Extract the (X, Y) coordinate from the center of the cell holding the provided text.  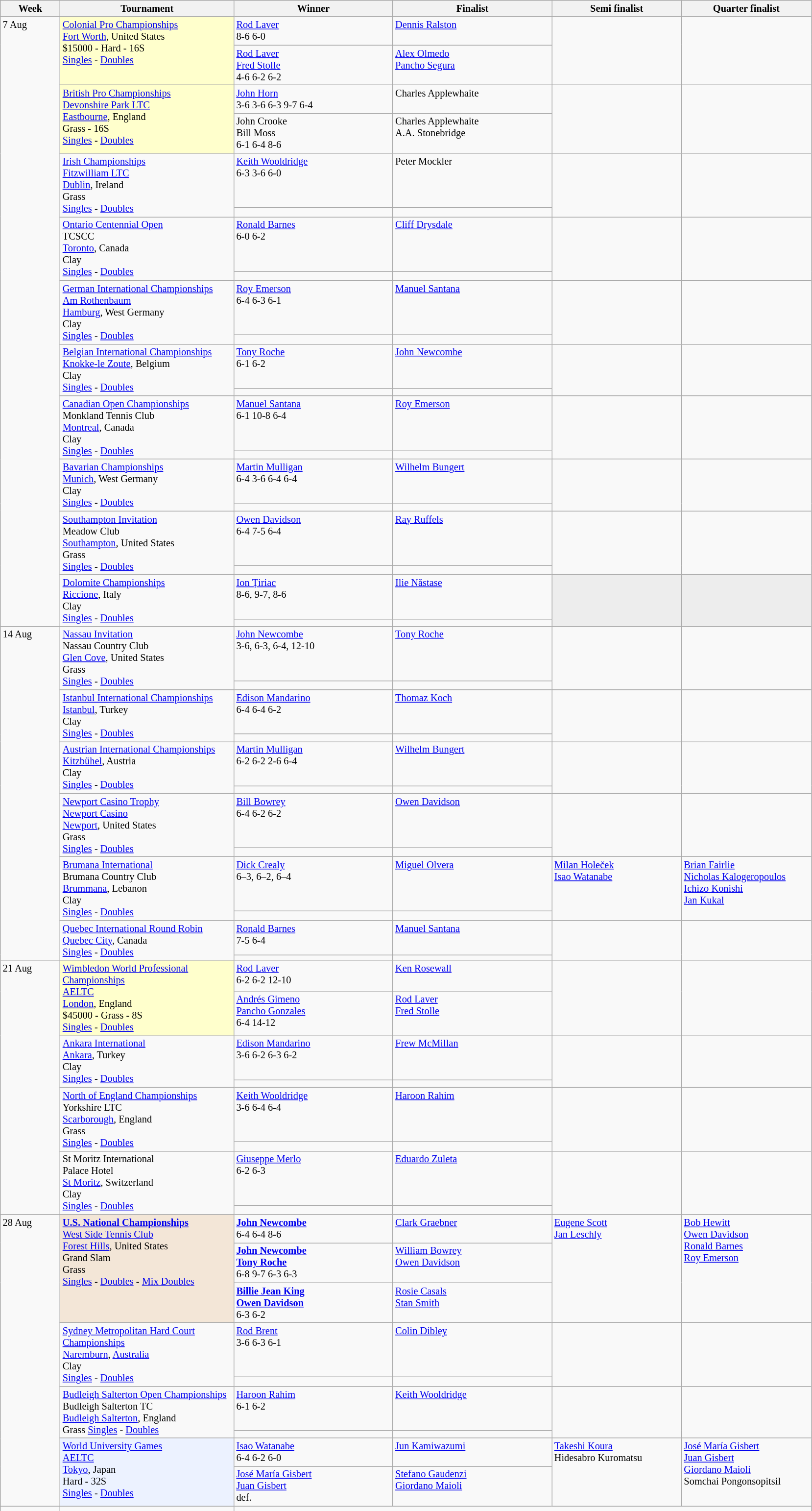
St Moritz InternationalPalace HotelSt Moritz, SwitzerlandClaySingles - Doubles (147, 1183)
Rod Laver8-6 6-0 (313, 31)
Bavarian ChampionshipsMunich, West GermanyClaySingles - Doubles (147, 485)
Rod Laver6-2 6-2 12-10 (313, 976)
German International ChampionshipsAm RothenbaumHamburg, West GermanyClaySingles - Doubles (147, 312)
14 Aug (30, 793)
Irish ChampionshipsFitzwilliam LTCDublin, IrelandGrassSingles - Doubles (147, 185)
Dennis Ralston (472, 31)
Charles Applewhaite (472, 99)
Winner (313, 8)
Ankara InternationalAnkara, TurkeyClaySingles - Doubles (147, 1061)
Quebec International Round RobinQuebec City, CanadaSingles - Doubles (147, 940)
Jun Kamiwazumi (472, 1452)
Wimbledon World Professional ChampionshipsAELTCLondon, England$45000 - Grass - 8SSingles - Doubles (147, 998)
Rod Laver Fred Stolle4-6 6-2 6-2 (313, 65)
Canadian Open ChampionshipsMonkland Tennis ClubMontreal, CanadaClaySingles - Doubles (147, 427)
Rosie Casals Stan Smith (472, 1303)
William Bowrey Owen Davidson (472, 1263)
Owen Davidson (472, 820)
Thomaz Koch (472, 712)
7 Aug (30, 321)
U.S. National Championships West Side Tennis ClubForest Hills, United StatesGrand SlamGrassSingles - Doubles - Mix Doubles (147, 1268)
John Crooke Bill Moss6-1 6-4 8-6 (313, 133)
Sydney Metropolitan Hard Court ChampionshipsNaremburn, AustraliaClaySingles - Doubles (147, 1354)
Andrés Gimeno Pancho Gonzales6-4 14-12 (313, 1013)
Southampton InvitationMeadow ClubSouthampton, United StatesGrassSingles - Doubles (147, 543)
Eugene Scott Jan Leschly (617, 1268)
Giuseppe Merlo6-2 6-3 (313, 1178)
John Newcombe6-4 6-4 8-6 (313, 1228)
Alex Olmedo Pancho Segura (472, 65)
Cliff Drysdale (472, 244)
Tony Roche (472, 654)
Austrian International ChampionshipsKitzbühel, AustriaClaySingles - Doubles (147, 767)
Charles Applewhaite A.A. Stonebridge (472, 133)
Nassau InvitationNassau Country ClubGlen Cove, United StatesGrassSingles - Doubles (147, 658)
Miguel Olvera (472, 884)
World University GamesAELTCTokyo, JapanHard - 32SSingles - Doubles (147, 1472)
Isao Watanabe6-4 6-2 6-0 (313, 1452)
Finalist (472, 8)
Edison Mandarino6-4 6-4 6-2 (313, 712)
Eduardo Zuleta (472, 1178)
Haroon Rahim6-1 6-2 (313, 1408)
Newport Casino TrophyNewport CasinoNewport, United StatesGrassSingles - Doubles (147, 825)
Rod Laver Fred Stolle (472, 1013)
Belgian International ChampionshipsKnokke-le Zoute, BelgiumClaySingles - Doubles (147, 370)
Manuel Santana6-1 10-8 6-4 (313, 422)
Takeshi Koura Hidesabro Kuromatsu (617, 1472)
North of England ChampionshipsYorkshire LTCScarborough, EnglandGrassSingles - Doubles (147, 1119)
Ontario Centennial OpenTCSCCToronto, CanadaClaySingles - Doubles (147, 248)
Ray Ruffels (472, 538)
Ion Țiriac8-6, 9-7, 8-6 (313, 596)
Keith Wooldridge3-6 6-4 6-4 (313, 1114)
Roy Emerson (472, 422)
Ronald Barnes7-5 6-4 (313, 937)
Martin Mulligan6-2 6-2 2-6 6-4 (313, 763)
José María Gisbert Juan Gisbert Giordano Maioli Somchai Pongonsopitsil (746, 1472)
Colonial Pro ChampionshipsFort Worth, United States$15000 - Hard - 16SSingles - Doubles (147, 51)
Haroon Rahim (472, 1114)
Ken Rosewall (472, 976)
Bill Bowrey6-4 6-2 6-2 (313, 820)
John Newcombe3-6, 6-3, 6-4, 12-10 (313, 654)
Roy Emerson6-4 6-3 6-1 (313, 308)
Semi finalist (617, 8)
Brumana InternationalBrumana Country ClubBrummana, LebanonClaySingles - Doubles (147, 888)
Frew McMillan (472, 1057)
Clark Graebner (472, 1228)
Keith Wooldridge (472, 1408)
John Newcombe Tony Roche6-8 9-7 6-3 6-3 (313, 1263)
28 Aug (30, 1360)
Owen Davidson6-4 7-5 6-4 (313, 538)
Bob Hewitt Owen Davidson Ronald Barnes Roy Emerson (746, 1268)
Rod Brent3-6 6-3 6-1 (313, 1349)
John Newcombe (472, 366)
Dick Crealy6–3, 6–2, 6–4 (313, 884)
Stefano Gaudenzi Giordano Maioli (472, 1486)
21 Aug (30, 1088)
British Pro ChampionshipsDevonshire Park LTCEastbourne, EnglandGrass - 16SSingles - Doubles (147, 119)
Ilie Năstase (472, 596)
Tournament (147, 8)
Brian Fairlie Nicholas Kalogeropoulos Ichizo Konishi Jan Kukal (746, 888)
Milan Holeček Isao Watanabe (617, 888)
Budleigh Salterton Open ChampionshipsBudleigh Salterton TCBudleigh Salterton, EnglandGrass Singles - Doubles (147, 1412)
Colin Dibley (472, 1349)
Istanbul International ChampionshipsIstanbul, TurkeyClaySingles - Doubles (147, 716)
Dolomite ChampionshipsRiccione, ItalyClaySingles - Doubles (147, 600)
Martin Mulligan6-4 3-6 6-4 6-4 (313, 481)
Peter Mockler (472, 180)
Quarter finalist (746, 8)
Ronald Barnes6-0 6-2 (313, 244)
Edison Mandarino3-6 6-2 6-3 6-2 (313, 1057)
Tony Roche6-1 6-2 (313, 366)
John Horn3-6 3-6 6-3 9-7 6-4 (313, 99)
Week (30, 8)
Billie Jean King Owen Davidson6-3 6-2 (313, 1303)
Keith Wooldridge6-3 3-6 6-0 (313, 180)
José María Gisbert Juan Gisbertdef. (313, 1486)
